Capture the cell that displays the provided text and extract its [X, Y] central coordinate. 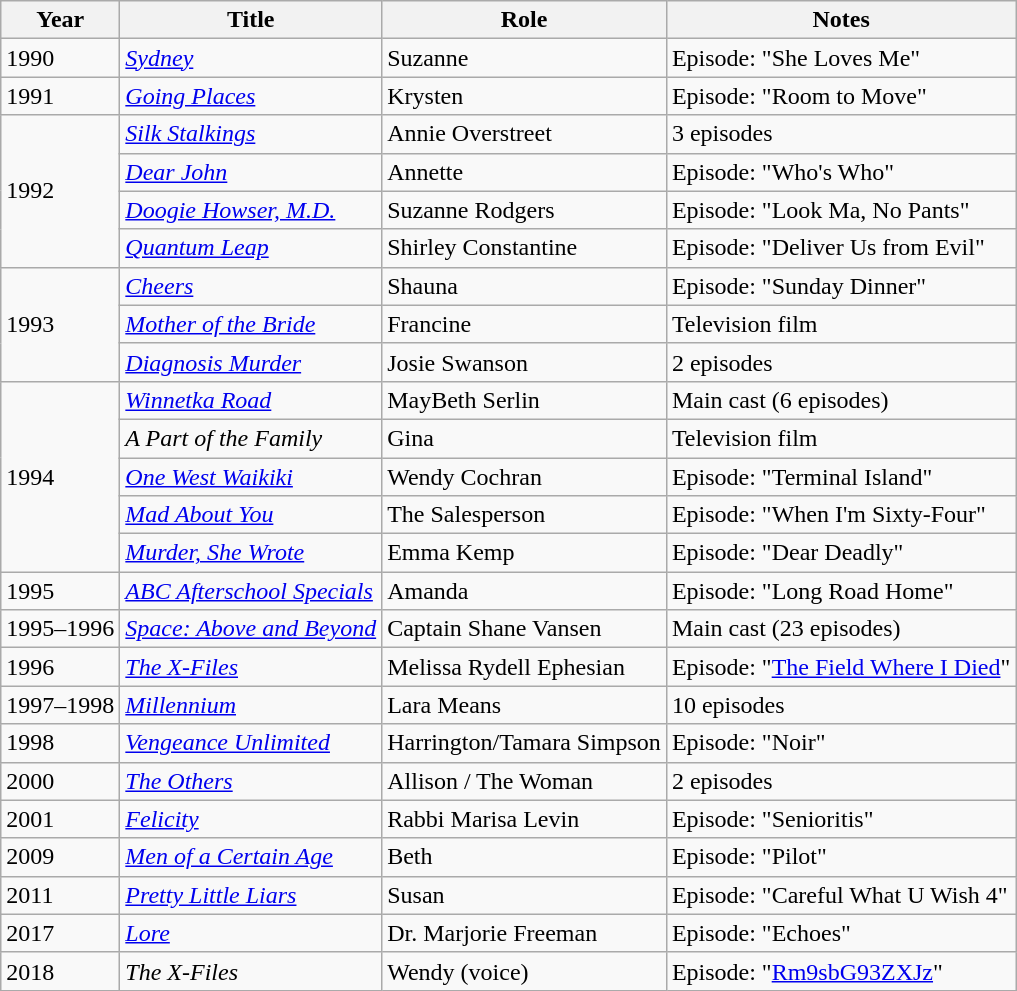
3 episodes [840, 134]
Dear John [251, 172]
Episode: "Rm9sbG93ZXJz" [840, 971]
Cheers [251, 286]
Millennium [251, 705]
Shauna [524, 286]
Silk Stalkings [251, 134]
Doogie Howser, M.D. [251, 210]
Suzanne [524, 58]
Susan [524, 895]
Wendy (voice) [524, 971]
Diagnosis Murder [251, 362]
2001 [60, 819]
2000 [60, 781]
Role [524, 20]
1997–1998 [60, 705]
Krysten [524, 96]
2017 [60, 933]
1998 [60, 743]
Episode: "Deliver Us from Evil" [840, 248]
Captain Shane Vansen [524, 629]
Pretty Little Liars [251, 895]
Mad About You [251, 515]
Amanda [524, 591]
Vengeance Unlimited [251, 743]
Notes [840, 20]
Josie Swanson [524, 362]
1991 [60, 96]
Episode: "Who's Who" [840, 172]
Annie Overstreet [524, 134]
2011 [60, 895]
Episode: "She Loves Me" [840, 58]
Sydney [251, 58]
The Salesperson [524, 515]
Main cast (23 episodes) [840, 629]
Episode: "Pilot" [840, 857]
Gina [524, 438]
ABC Afterschool Specials [251, 591]
2009 [60, 857]
Murder, She Wrote [251, 553]
Lore [251, 933]
Dr. Marjorie Freeman [524, 933]
Space: Above and Beyond [251, 629]
Shirley Constantine [524, 248]
Wendy Cochran [524, 477]
Episode: "Long Road Home" [840, 591]
Francine [524, 324]
Rabbi Marisa Levin [524, 819]
Episode: "When I'm Sixty-Four" [840, 515]
Episode: "Room to Move" [840, 96]
Annette [524, 172]
MayBeth Serlin [524, 400]
Episode: "Sunday Dinner" [840, 286]
Episode: "Look Ma, No Pants" [840, 210]
2018 [60, 971]
Episode: "The Field Where I Died" [840, 667]
Lara Means [524, 705]
Quantum Leap [251, 248]
Allison / The Woman [524, 781]
Winnetka Road [251, 400]
Suzanne Rodgers [524, 210]
1990 [60, 58]
1993 [60, 324]
Harrington/Tamara Simpson [524, 743]
1995 [60, 591]
Episode: "Terminal Island" [840, 477]
Beth [524, 857]
Melissa Rydell Ephesian [524, 667]
Year [60, 20]
10 episodes [840, 705]
1996 [60, 667]
Episode: "Senioritis" [840, 819]
A Part of the Family [251, 438]
Going Places [251, 96]
Mother of the Bride [251, 324]
1994 [60, 476]
Men of a Certain Age [251, 857]
Episode: "Noir" [840, 743]
Felicity [251, 819]
Episode: "Careful What U Wish 4" [840, 895]
Emma Kemp [524, 553]
1995–1996 [60, 629]
One West Waikiki [251, 477]
Episode: "Dear Deadly" [840, 553]
1992 [60, 191]
Main cast (6 episodes) [840, 400]
Title [251, 20]
The Others [251, 781]
Episode: "Echoes" [840, 933]
